Output the (X, Y) coordinate of the center of the cell containing the given text.  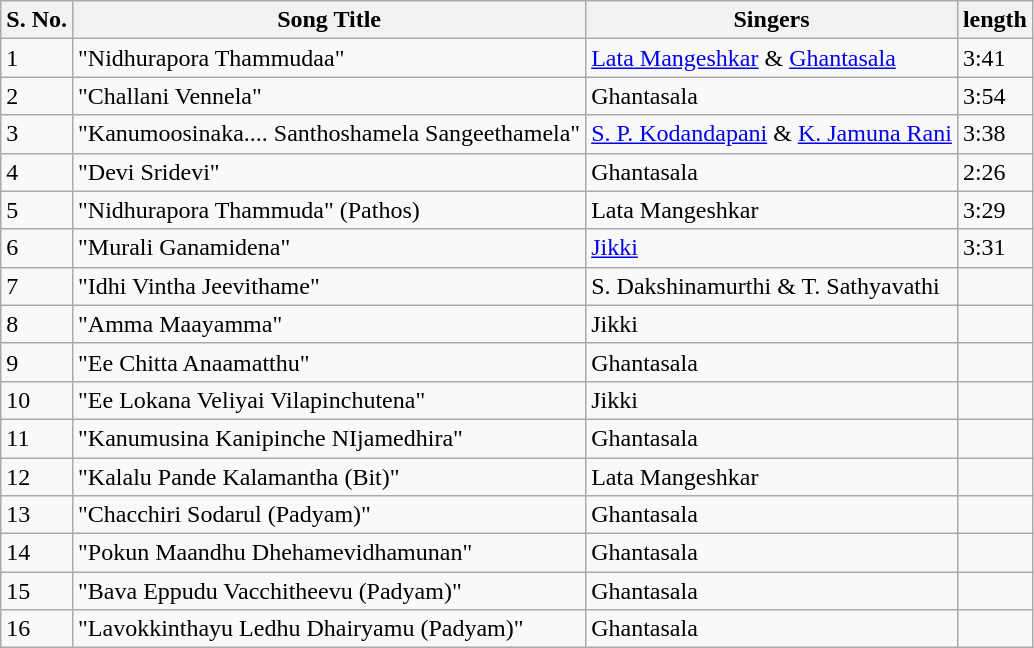
"Nidhurapora Thammudaa" (328, 58)
3 (37, 134)
9 (37, 362)
length (994, 20)
1 (37, 58)
10 (37, 400)
"Chacchiri Sodarul (Padyam)" (328, 515)
"Nidhurapora Thammuda" (Pathos) (328, 210)
2:26 (994, 172)
4 (37, 172)
"Challani Vennela" (328, 96)
"Kanumoosinaka.... Santhoshamela Sangeethamela" (328, 134)
Singers (772, 20)
3:29 (994, 210)
8 (37, 324)
5 (37, 210)
"Pokun Maandhu Dhehamevidhamunan" (328, 553)
"Ee Chitta Anaamatthu" (328, 362)
3:38 (994, 134)
"Devi Sridevi" (328, 172)
"Murali Ganamidena" (328, 248)
"Amma Maayamma" (328, 324)
11 (37, 438)
"Bava Eppudu Vacchitheevu (Padyam)" (328, 591)
Song Title (328, 20)
3:31 (994, 248)
15 (37, 591)
S. P. Kodandapani & K. Jamuna Rani (772, 134)
16 (37, 629)
"Lavokkinthayu Ledhu Dhairyamu (Padyam)" (328, 629)
6 (37, 248)
3:54 (994, 96)
"Idhi Vintha Jeevithame" (328, 286)
2 (37, 96)
7 (37, 286)
14 (37, 553)
"Ee Lokana Veliyai Vilapinchutena" (328, 400)
"Kalalu Pande Kalamantha (Bit)" (328, 477)
"Kanumusina Kanipinche NIjamedhira" (328, 438)
3:41 (994, 58)
S. Dakshinamurthi & T. Sathyavathi (772, 286)
S. No. (37, 20)
12 (37, 477)
Lata Mangeshkar & Ghantasala (772, 58)
13 (37, 515)
